Return (X, Y) of the center of cell containing provided text 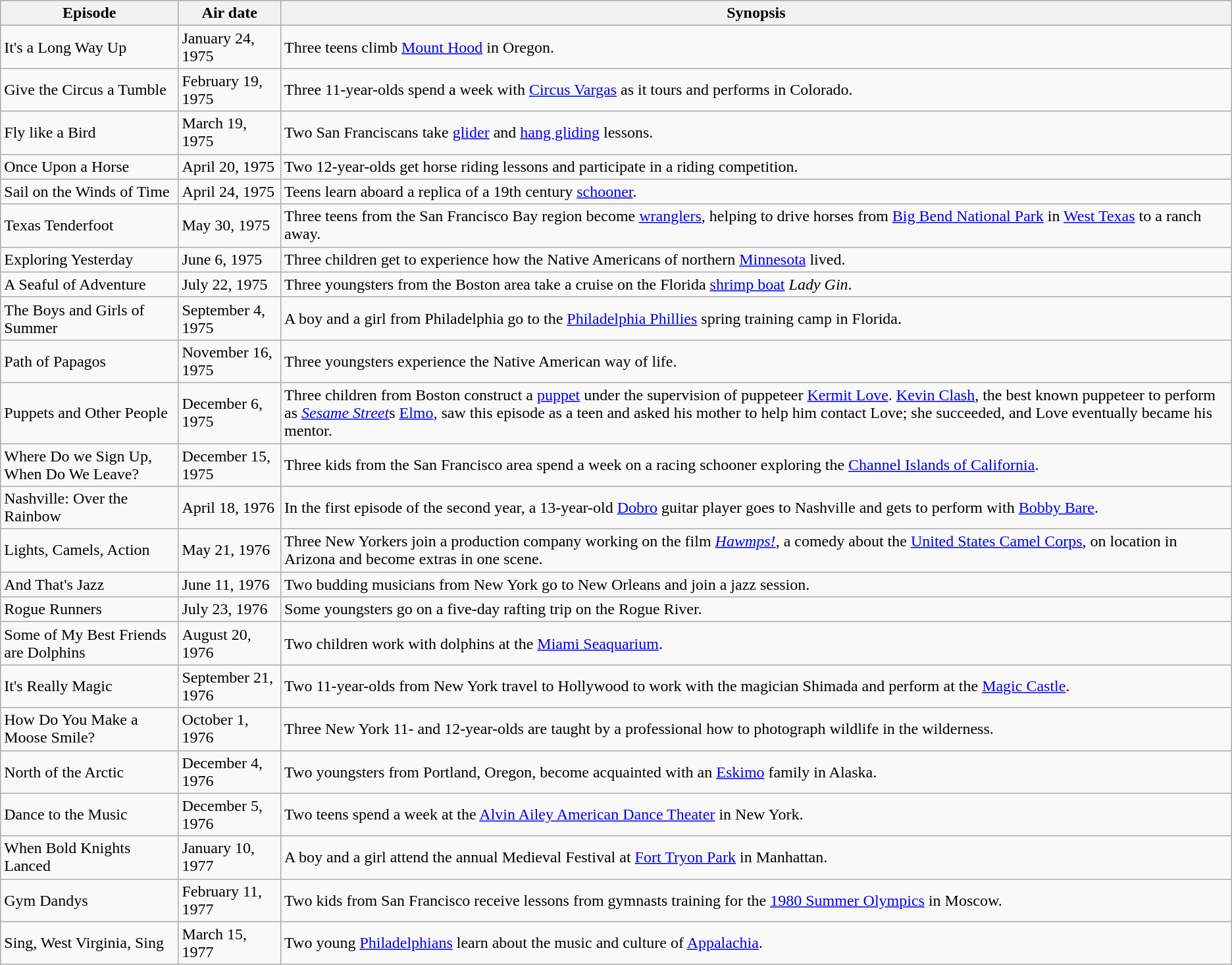
May 30, 1975 (230, 225)
September 21, 1976 (230, 686)
Three kids from the San Francisco area spend a week on a racing schooner exploring the Channel Islands of California. (757, 465)
Gym Dandys (90, 900)
Three teens from the San Francisco Bay region become wranglers, helping to drive horses from Big Bend National Park in West Texas to a ranch away. (757, 225)
Three teens climb Mount Hood in Oregon. (757, 47)
North of the Arctic (90, 771)
Texas Tenderfoot (90, 225)
Where Do we Sign Up, When Do We Leave? (90, 465)
Some youngsters go on a five-day rafting trip on the Rogue River. (757, 610)
Three children get to experience how the Native Americans of northern Minnesota lived. (757, 259)
Sail on the Winds of Time (90, 192)
When Bold Knights Lanced (90, 857)
A boy and a girl from Philadelphia go to the Philadelphia Phillies spring training camp in Florida. (757, 319)
Two San Franciscans take glider and hang gliding lessons. (757, 133)
Synopsis (757, 13)
July 22, 1975 (230, 284)
June 6, 1975 (230, 259)
The Boys and Girls of Summer (90, 319)
Some of My Best Friends are Dolphins (90, 644)
July 23, 1976 (230, 610)
April 20, 1975 (230, 167)
Three 11-year-olds spend a week with Circus Vargas as it tours and performs in Colorado. (757, 90)
Give the Circus a Tumble (90, 90)
Exploring Yesterday (90, 259)
Sing, West Virginia, Sing (90, 943)
December 4, 1976 (230, 771)
It's Really Magic (90, 686)
Air date (230, 13)
May 21, 1976 (230, 550)
January 24, 1975 (230, 47)
Once Upon a Horse (90, 167)
February 11, 1977 (230, 900)
Two 12-year-olds get horse riding lessons and participate in a riding competition. (757, 167)
April 18, 1976 (230, 508)
June 11, 1976 (230, 585)
Path of Papagos (90, 361)
Episode (90, 13)
April 24, 1975 (230, 192)
December 5, 1976 (230, 815)
Two youngsters from Portland, Oregon, become acquainted with an Eskimo family in Alaska. (757, 771)
In the first episode of the second year, a 13-year-old Dobro guitar player goes to Nashville and gets to perform with Bobby Bare. (757, 508)
Two teens spend a week at the Alvin Ailey American Dance Theater in New York. (757, 815)
And That's Jazz (90, 585)
August 20, 1976 (230, 644)
Two budding musicians from New York go to New Orleans and join a jazz session. (757, 585)
October 1, 1976 (230, 729)
Two young Philadelphians learn about the music and culture of Appalachia. (757, 943)
March 15, 1977 (230, 943)
Rogue Runners (90, 610)
A boy and a girl attend the annual Medieval Festival at Fort Tryon Park in Manhattan. (757, 857)
Three youngsters experience the Native American way of life. (757, 361)
Three New York 11- and 12-year-olds are taught by a professional how to photograph wildlife in the wilderness. (757, 729)
Fly like a Bird (90, 133)
Two children work with dolphins at the Miami Seaquarium. (757, 644)
Lights, Camels, Action (90, 550)
January 10, 1977 (230, 857)
Puppets and Other People (90, 413)
How Do You Make a Moose Smile? (90, 729)
A Seaful of Adventure (90, 284)
Two kids from San Francisco receive lessons from gymnasts training for the 1980 Summer Olympics in Moscow. (757, 900)
September 4, 1975 (230, 319)
Teens learn aboard a replica of a 19th century schooner. (757, 192)
It's a Long Way Up (90, 47)
March 19, 1975 (230, 133)
Three youngsters from the Boston area take a cruise on the Florida shrimp boat Lady Gin. (757, 284)
December 6, 1975 (230, 413)
Two 11-year-olds from New York travel to Hollywood to work with the magician Shimada and perform at the Magic Castle. (757, 686)
Nashville: Over the Rainbow (90, 508)
November 16, 1975 (230, 361)
December 15, 1975 (230, 465)
February 19, 1975 (230, 90)
Dance to the Music (90, 815)
